Identify which cell holds the provided text, then report its (x, y) central coordinate. 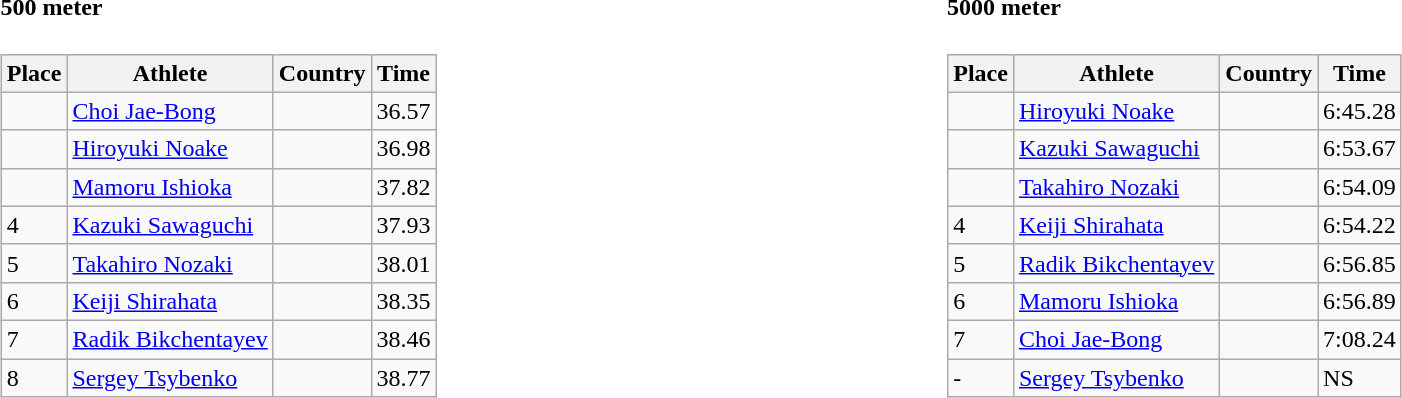
36.57 (404, 111)
6:53.67 (1360, 149)
6:56.89 (1360, 301)
NS (1360, 378)
7:08.24 (1360, 339)
36.98 (404, 149)
37.82 (404, 187)
37.93 (404, 225)
6:45.28 (1360, 111)
- (981, 378)
6:54.22 (1360, 225)
6:56.85 (1360, 263)
38.35 (404, 301)
8 (34, 378)
38.77 (404, 378)
38.01 (404, 263)
6:54.09 (1360, 187)
38.46 (404, 339)
